For the text-containing cell, return its midpoint in [x, y] coordinate format. 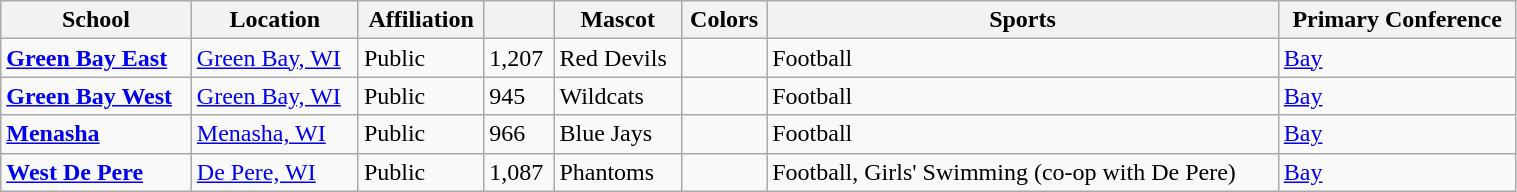
Menasha, WI [274, 134]
966 [519, 134]
Menasha [96, 134]
Green Bay East [96, 58]
Blue Jays [618, 134]
Phantoms [618, 172]
Red Devils [618, 58]
Location [274, 20]
Mascot [618, 20]
Colors [724, 20]
945 [519, 96]
School [96, 20]
Primary Conference [1397, 20]
West De Pere [96, 172]
Affiliation [420, 20]
Football, Girls' Swimming (co-op with De Pere) [1023, 172]
1,207 [519, 58]
Sports [1023, 20]
1,087 [519, 172]
De Pere, WI [274, 172]
Green Bay West [96, 96]
Wildcats [618, 96]
